Pinpoint the cell where the given text exists, returning its (x, y) midpoint coordinate. 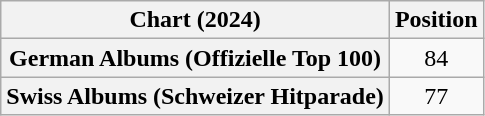
Swiss Albums (Schweizer Hitparade) (196, 96)
German Albums (Offizielle Top 100) (196, 58)
Position (436, 20)
Chart (2024) (196, 20)
77 (436, 96)
84 (436, 58)
